Capture the cell that displays the provided text and extract its (x, y) central coordinate. 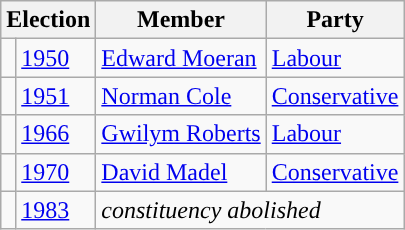
1983 (56, 210)
1970 (56, 172)
David Madel (181, 172)
Member (181, 20)
Gwilym Roberts (181, 134)
Party (335, 20)
Election (48, 20)
1950 (56, 58)
Norman Cole (181, 96)
Edward Moeran (181, 58)
1966 (56, 134)
constituency abolished (250, 210)
1951 (56, 96)
